Locate the cell with the specified text and output its (X, Y) center coordinate. 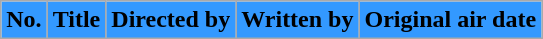
Title (76, 20)
Original air date (450, 20)
No. (24, 20)
Directed by (171, 20)
Written by (298, 20)
